Locate the cell with the specified text and output its [x, y] center coordinate. 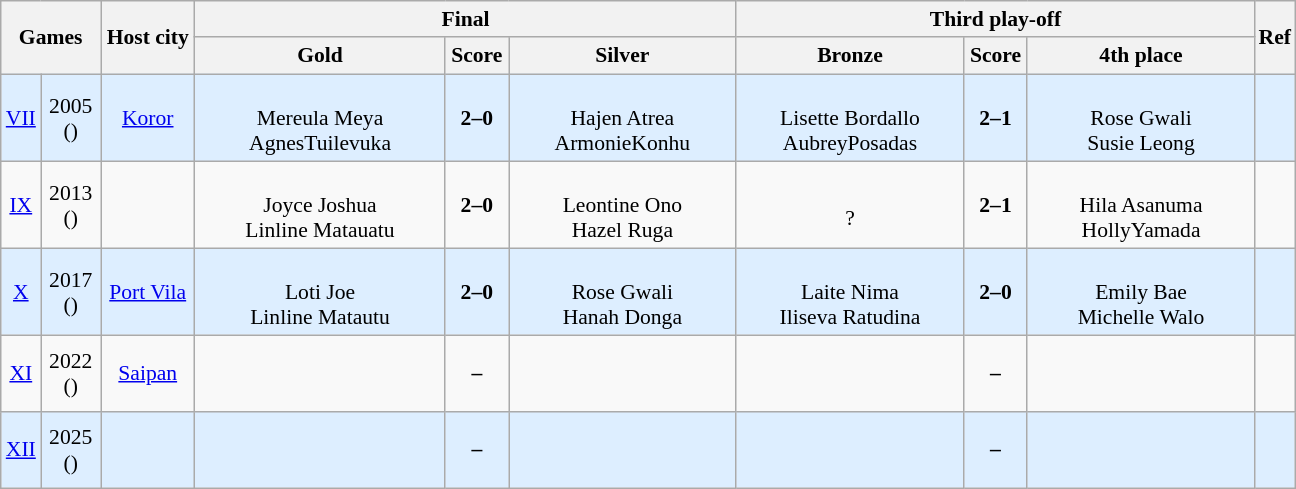
XI [21, 374]
4th place [1141, 56]
Final [466, 19]
Games [51, 38]
Rose GwaliSusie Leong [1141, 119]
Leontine OnoHazel Ruga [623, 206]
Bronze [850, 56]
Hajen AtreaArmonieKonhu [623, 119]
2017 () [71, 292]
Host city [148, 38]
Saipan [148, 374]
XII [21, 450]
Gold [320, 56]
2005 () [71, 119]
Third play-off [996, 19]
Mereula Meya AgnesTuilevuka [320, 119]
X [21, 292]
Ref [1275, 38]
2025 () [71, 450]
Loti JoeLinline Matautu [320, 292]
? [850, 206]
2013 () [71, 206]
Laite NimaIliseva Ratudina [850, 292]
Lisette Bordallo AubreyPosadas [850, 119]
Silver [623, 56]
Rose GwaliHanah Donga [623, 292]
Koror [148, 119]
VII [21, 119]
Emily BaeMichelle Walo [1141, 292]
Port Vila [148, 292]
Hila AsanumaHollyYamada [1141, 206]
Joyce JoshuaLinline Matauatu [320, 206]
2022 () [71, 374]
IX [21, 206]
